Locate the cell with the specified text and output its [X, Y] center coordinate. 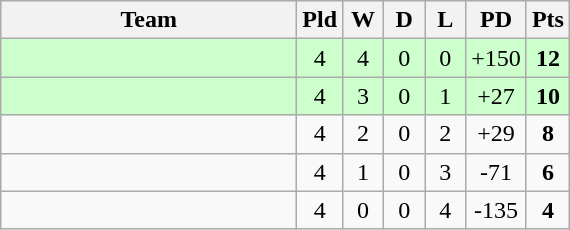
D [404, 20]
+29 [496, 134]
Team [149, 20]
W [364, 20]
10 [548, 96]
6 [548, 172]
8 [548, 134]
Pld [320, 20]
-71 [496, 172]
-135 [496, 210]
+27 [496, 96]
L [446, 20]
12 [548, 58]
PD [496, 20]
Pts [548, 20]
+150 [496, 58]
